Identify which cell holds the provided text, then report its (X, Y) central coordinate. 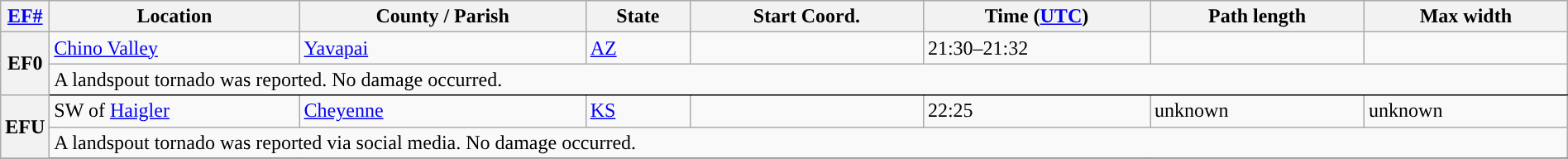
22:25 (1036, 111)
EF0 (25, 64)
21:30–21:32 (1036, 48)
Location (174, 17)
Max width (1466, 17)
Chino Valley (174, 48)
State (638, 17)
Time (UTC) (1036, 17)
Start Coord. (807, 17)
EFU (25, 127)
County / Parish (442, 17)
Cheyenne (442, 111)
A landspout tornado was reported via social media. No damage occurred. (809, 142)
Yavapai (442, 48)
SW of Haigler (174, 111)
Path length (1257, 17)
KS (638, 111)
EF# (25, 17)
AZ (638, 48)
A landspout tornado was reported. No damage occurred. (809, 79)
